Search for the cell housing the specified text and yield its [X, Y] center coordinate. 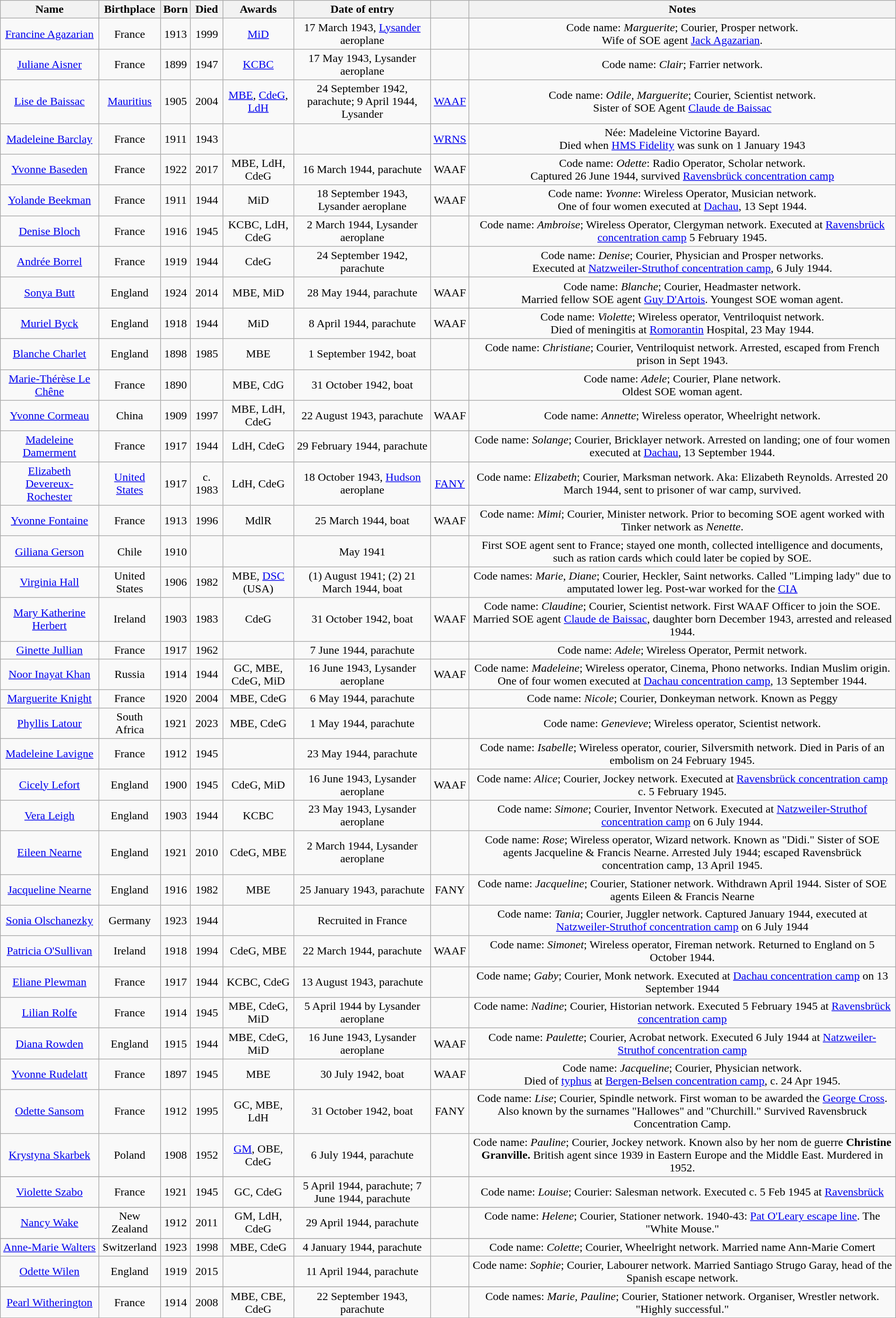
Code name: Clair; Farrier network. [682, 64]
1890 [176, 385]
Awards [258, 9]
MBE, CBE, CdeG [258, 1302]
Code name: Mimi; Courier, Minister network. Prior to becoming SOE agent worked with Tinker network as Nenette. [682, 521]
Code name: Christiane; Courier, Ventriloquist network. Arrested, escaped from French prison in Sept 1943. [682, 354]
Code name: Colette; Courier, Wheelright network. Married name Ann-Marie Comert [682, 1247]
Code name: Elizabeth; Courier, Marksman network. Aka: Elizabeth Reynolds. Arrested 20 March 1944, sent to prisoner of war camp, survived. [682, 484]
1906 [176, 582]
23 May 1943, Lysander aeroplane [362, 815]
1909 [176, 416]
5 April 1944, parachute; 7 June 1944, parachute [362, 1192]
Code name: Simonet; Wireless operator, Fireman network. Returned to England on 5 October 1944. [682, 951]
Andrée Borrel [50, 262]
Giliana Gerson [50, 551]
Code name: Marguerite; Courier, Prosper network.Wife of SOE agent Jack Agazarian. [682, 34]
Anne-Marie Walters [50, 1247]
Eliane Plewman [50, 982]
Germany [130, 921]
Date of entry [362, 9]
1983 [207, 619]
Switzerland [130, 1247]
1905 [176, 102]
Nancy Wake [50, 1223]
Code name: Tania; Courier, Juggler network. Captured January 1944, executed at Natzweiler-Struthof concentration camp on 6 July 1944 [682, 921]
Code name: Helene; Courier, Stationer network. 1940-43: Pat O'Leary escape line. The "White Mouse." [682, 1223]
Code name: Paulette; Courier, Acrobat network. Executed 6 July 1944 at Natzweiler-Struthof concentration camp [682, 1044]
2011 [207, 1223]
Diana Rowden [50, 1044]
Phyllis Latour [50, 723]
Code name: Adele; Courier, Plane network.Oldest SOE woman agent. [682, 385]
1915 [176, 1044]
Code name: Sophie; Courier, Labourer network. Married Santiago Strugo Garay, head of the Spanish escape network. [682, 1272]
2023 [207, 723]
1952 [207, 1155]
1922 [176, 169]
Code name: Annette; Wireless operator, Wheelright network. [682, 416]
(1) August 1941; (2) 21 March 1944, boat [362, 582]
Code name: Odette: Radio Operator, Scholar network.Captured 26 June 1944, survived Ravensbrück concentration camp [682, 169]
Juliane Aisner [50, 64]
22 September 1943, parachute [362, 1302]
1900 [176, 785]
11 April 1944, parachute [362, 1272]
Code name: Ambroise; Wireless Operator, Clergyman network. Executed at Ravensbrück concentration camp 5 February 1945. [682, 231]
17 March 1943, Lysander aeroplane [362, 34]
MdlR [258, 521]
Pearl Witherington [50, 1302]
Madeleine Lavigne [50, 754]
Code name: Genevieve; Wireless operator, Scientist network. [682, 723]
KCBC, CdeG [258, 982]
Madeleine Damerment [50, 446]
1899 [176, 64]
MBE, CdG [258, 385]
MBE, DSC (USA) [258, 582]
Denise Bloch [50, 231]
1908 [176, 1155]
1999 [207, 34]
Code name: Louise; Courier: Salesman network. Executed c. 5 Feb 1945 at Ravensbrück [682, 1192]
2014 [207, 292]
5 April 1944 by Lysander aeroplane [362, 1013]
Birthplace [130, 9]
Jacqueline Nearne [50, 890]
GM, OBE, CdeG [258, 1155]
Mary Katherine Herbert [50, 619]
1947 [207, 64]
22 March 1944, parachute [362, 951]
1998 [207, 1247]
Lilian Rolfe [50, 1013]
1897 [176, 1074]
Violette Szabo [50, 1192]
Sonya Butt [50, 292]
KCBC, LdH, CdeG [258, 231]
Née: Madeleine Victorine Bayard.Died when HMS Fidelity was sunk on 1 January 1943 [682, 139]
8 April 1944, parachute [362, 323]
13 August 1943, parachute [362, 982]
Code names: Marie, Pauline; Courier, Stationer network. Organiser, Wrestler network. "Highly successful." [682, 1302]
Yvonne Rudelatt [50, 1074]
25 January 1943, parachute [362, 890]
Francine Agazarian [50, 34]
c. 1983 [207, 484]
Lise de Baissac [50, 102]
First SOE agent sent to France; stayed one month, collected intelligence and documents, such as ration cards which could later be copied by SOE. [682, 551]
Cicely Lefort [50, 785]
25 March 1944, boat [362, 521]
GM, LdH, CdeG [258, 1223]
Code name: Violette; Wireless operator, Ventriloquist network.Died of meningitis at Romorantin Hospital, 23 May 1944. [682, 323]
Code name: Simone; Courier, Inventor Network. Executed at Natzweiler-Struthof concentration camp on 6 July 1944. [682, 815]
Vera Leigh [50, 815]
China [130, 416]
Russia [130, 674]
7 June 1944, parachute [362, 650]
23 May 1944, parachute [362, 754]
29 February 1944, parachute [362, 446]
Krystyna Skarbek [50, 1155]
Code name: Yvonne: Wireless Operator, Musician network.One of four women executed at Dachau, 13 Sept 1944. [682, 200]
MBE, CdeG, LdH [258, 102]
Code name: Alice; Courier, Jockey network. Executed at Ravensbrück concentration camp c. 5 February 1945. [682, 785]
1910 [176, 551]
4 January 1944, parachute [362, 1247]
Sonia Olschanezky [50, 921]
1994 [207, 951]
1995 [207, 1111]
17 May 1943, Lysander aeroplane [362, 64]
1 May 1944, parachute [362, 723]
New Zealand [130, 1223]
2017 [207, 169]
Yvonne Fontaine [50, 521]
2015 [207, 1272]
1898 [176, 354]
Code name; Gaby; Courier, Monk network. Executed at Dachau concentration camp on 13 September 1944 [682, 982]
CdeG, MiD [258, 785]
30 July 1942, boat [362, 1074]
South Africa [130, 723]
Ginette Jullian [50, 650]
GC, MBE, LdH [258, 1111]
1962 [207, 650]
Code name: Odile, Marguerite; Courier, Scientist network.Sister of SOE Agent Claude de Baissac [682, 102]
24 September 1942, parachute; 9 April 1944, Lysander [362, 102]
MBE, MiD [258, 292]
Name [50, 9]
Yolande Beekman [50, 200]
Notes [682, 9]
24 September 1942, parachute [362, 262]
1985 [207, 354]
Poland [130, 1155]
Code name: Blanche; Courier, Headmaster network.Married fellow SOE agent Guy D'Artois. Youngest SOE woman agent. [682, 292]
Muriel Byck [50, 323]
28 May 1944, parachute [362, 292]
Code name: Nicole; Courier, Donkeyman network. Known as Peggy [682, 699]
1997 [207, 416]
Odette Wilen [50, 1272]
Code name: Denise; Courier, Physician and Prosper networks.Executed at Natzweiler-Struthof concentration camp, 6 July 1944. [682, 262]
Odette Sansom [50, 1111]
Code name: Nadine; Courier, Historian network. Executed 5 February 1945 at Ravensbrück concentration camp [682, 1013]
Marguerite Knight [50, 699]
Code name: Jacqueline; Courier, Stationer network. Withdrawn April 1944. Sister of SOE agents Eileen & Francis Nearne [682, 890]
Noor Inayat Khan [50, 674]
Yvonne Baseden [50, 169]
Virginia Hall [50, 582]
Recruited in France [362, 921]
18 October 1943, Hudson aeroplane [362, 484]
6 May 1944, parachute [362, 699]
Code name: Jacqueline; Courier, Physician network.Died of typhus at Bergen-Belsen concentration camp, c. 24 Apr 1945. [682, 1074]
GC, MBE, CdeG, MiD [258, 674]
6 July 1944, parachute [362, 1155]
Code name: Adele; Wireless Operator, Permit network. [682, 650]
18 September 1943, Lysander aeroplane [362, 200]
Elizabeth Devereux-Rochester [50, 484]
GC, CdeG [258, 1192]
May 1941 [362, 551]
Blanche Charlet [50, 354]
Code name: Isabelle; Wireless operator, courier, Silversmith network. Died in Paris of an embolism on 24 February 1945. [682, 754]
Chile [130, 551]
Eileen Nearne [50, 852]
Yvonne Cormeau [50, 416]
29 April 1944, parachute [362, 1223]
16 March 1944, parachute [362, 169]
Patricia O'Sullivan [50, 951]
Code names: Marie, Diane; Courier, Heckler, Saint networks. Called "Limping lady" due to amputated lower leg. Post-war worked for the CIA [682, 582]
Mauritius [130, 102]
WRNS [450, 139]
Marie-Thérèse Le Chêne [50, 385]
1920 [176, 699]
1943 [207, 139]
1 September 1942, boat [362, 354]
1996 [207, 521]
22 August 1943, parachute [362, 416]
2010 [207, 852]
Code name: Solange; Courier, Bricklayer network. Arrested on landing; one of four women executed at Dachau, 13 September 1944. [682, 446]
2008 [207, 1302]
Born [176, 9]
Madeleine Barclay [50, 139]
1924 [176, 292]
Died [207, 9]
